Search for the cell housing the specified text and yield its (x, y) center coordinate. 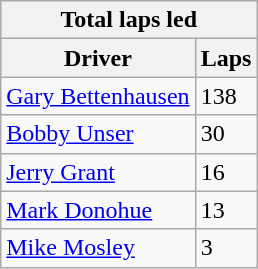
Driver (98, 58)
13 (226, 210)
Mark Donohue (98, 210)
Gary Bettenhausen (98, 96)
Total laps led (129, 20)
Laps (226, 58)
Bobby Unser (98, 134)
3 (226, 248)
30 (226, 134)
Jerry Grant (98, 172)
Mike Mosley (98, 248)
138 (226, 96)
16 (226, 172)
